Return (x, y) of the center of cell containing provided text 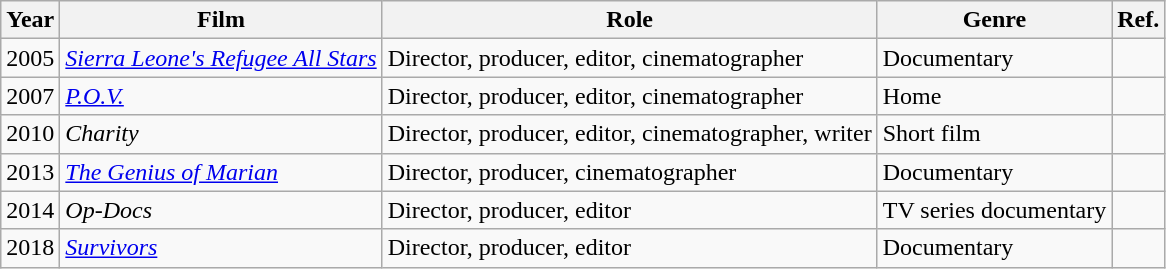
Role (630, 20)
Ref. (1138, 20)
2014 (30, 210)
2018 (30, 248)
Film (221, 20)
Short film (994, 134)
Sierra Leone's Refugee All Stars (221, 58)
Director, producer, editor, cinematographer, writer (630, 134)
Home (994, 96)
Charity (221, 134)
Director, producer, cinematographer (630, 172)
Year (30, 20)
Op-Docs (221, 210)
Survivors (221, 248)
TV series documentary (994, 210)
The Genius of Marian (221, 172)
Genre (994, 20)
P.O.V. (221, 96)
2005 (30, 58)
2010 (30, 134)
2007 (30, 96)
2013 (30, 172)
